Locate the cell with the specified text and output its (x, y) center coordinate. 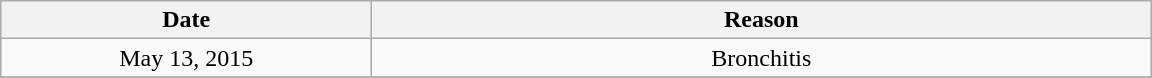
Reason (762, 20)
Bronchitis (762, 58)
May 13, 2015 (186, 58)
Date (186, 20)
